Pinpoint the cell where the given text exists, returning its [X, Y] midpoint coordinate. 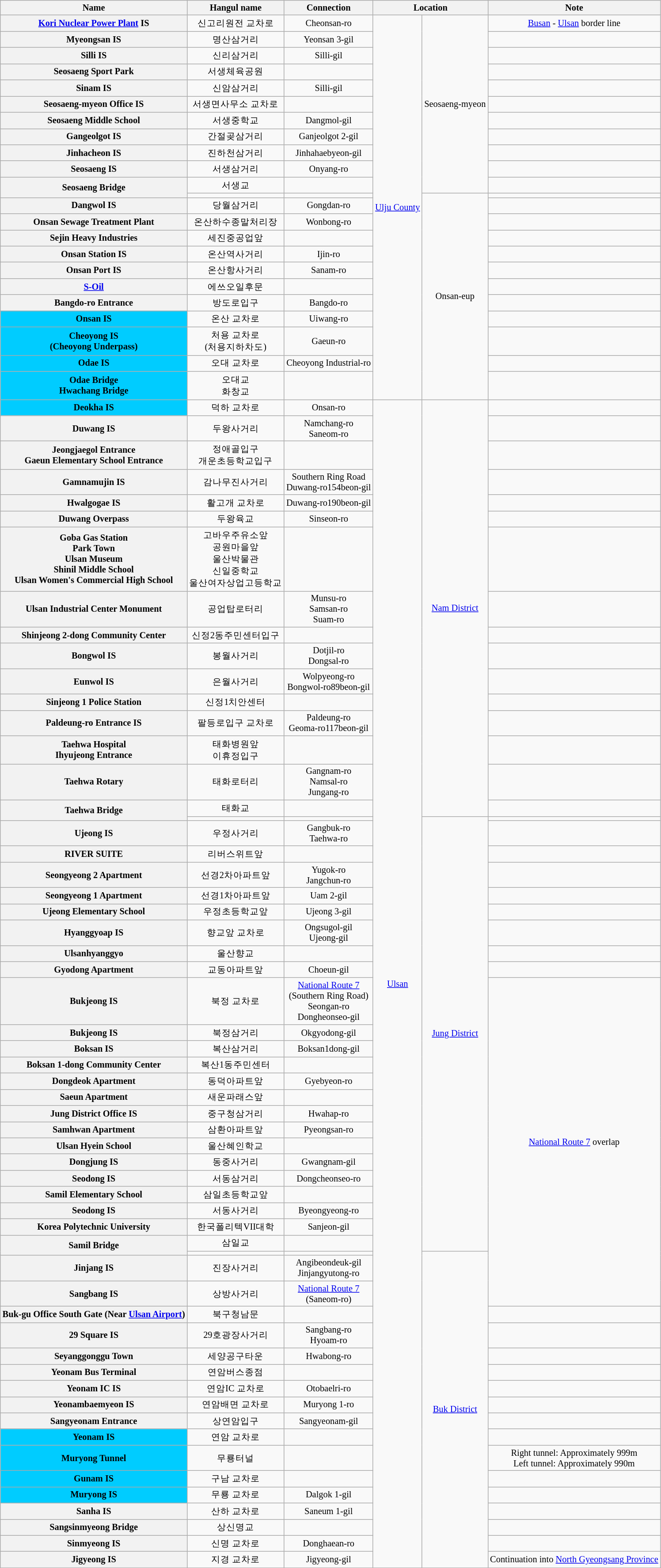
Jinhacheon IS [94, 153]
Onsan Sewage Treatment Plant [94, 222]
Gunam IS [94, 1479]
Dangmol-gil [329, 120]
Ujeong IS [94, 833]
Otobaelri-ro [329, 1389]
동덕아파트앞 [236, 1081]
Onsan-eup [455, 296]
Silli IS [94, 56]
Gamnamujin IS [94, 482]
Samhwan Apartment [94, 1130]
중구청삼거리 [236, 1113]
RIVER SUITE [94, 854]
Sinam IS [94, 88]
향교앞 교차로 [236, 933]
Dalgok 1-gil [329, 1495]
덕하 교차로 [236, 407]
신명 교차로 [236, 1543]
Bangdo-ro [329, 303]
Donghaean-ro [329, 1543]
Buk-gu Office South Gate (Near Ulsan Airport) [94, 1314]
Goba Gas StationPark TownUlsan MuseumShinil Middle SchoolUlsan Women's Commercial High School [94, 559]
Cheonsan-ro [329, 23]
Yeonam IC IS [94, 1389]
Gangbuk-roTaehwa-ro [329, 833]
두왕사거리 [236, 428]
Ongsugol-gilUjeong-gil [329, 933]
Gyebyeon-ro [329, 1081]
Muryong IS [94, 1495]
태화병원앞이휴정입구 [236, 750]
Southern Ring RoadDuwang-ro154beon-gil [329, 482]
리버스위트앞 [236, 854]
S-Oil [94, 286]
Cheoyong IS(Cheoyong Underpass) [94, 341]
온산역사거리 [236, 254]
Paldeung-roGeoma-ro117beon-gil [329, 723]
Seosaeng IS [94, 169]
북정 교차로 [236, 1001]
Jeongjaegol EntranceGaeun Elementary School Entrance [94, 455]
Cheoyong Industrial-ro [329, 363]
Samil Elementary School [94, 1194]
Odae IS [94, 363]
Ulsan Hyein School [94, 1146]
Hwalgogae IS [94, 503]
Ulsanhyanggyo [94, 953]
무룡 교차로 [236, 1495]
구남 교차로 [236, 1479]
Byeongyeong-ro [329, 1210]
Onsan-ro [329, 407]
Right tunnel: Approximately 999mLeft tunnel: Approximately 990m [574, 1458]
Continuation into North Gyeongsang Province [574, 1559]
온산하수종말처리장 [236, 222]
오대 교차로 [236, 363]
간절곶삼거리 [236, 137]
Paldeung-ro Entrance IS [94, 723]
북정삼거리 [236, 1033]
Buk District [455, 1409]
Ijin-ro [329, 254]
National Route 7(Southern Ring Road)Seongan-roDongheonseo-gil [329, 1001]
태화교 [236, 808]
산하 교차로 [236, 1511]
Odae BridgeHwachang Bridge [94, 385]
서생중학교 [236, 120]
Name [94, 8]
Angibeondeuk-gilJinjangyutong-ro [329, 1268]
서생교 [236, 186]
Seosaeng-myeon [455, 104]
Uam 2-gil [329, 896]
연암버스종점 [236, 1372]
신정1치안센터 [236, 702]
Deokha IS [94, 407]
은월사거리 [236, 682]
신암삼거리 [236, 88]
Namchang-roSaneom-ro [329, 428]
Saneum 1-gil [329, 1511]
온산항사거리 [236, 270]
Okgyodong-gil [329, 1033]
당월삼거리 [236, 206]
Pyeongsan-ro [329, 1130]
Jigyeong-gil [329, 1559]
Uiwang-ro [329, 319]
Sinseon-ro [329, 519]
Gyodong Apartment [94, 970]
Yeonam IS [94, 1437]
Location [430, 8]
우정사거리 [236, 833]
신정2동주민센터입구 [236, 635]
Duwang IS [94, 428]
Jinhahaebyeon-gil [329, 153]
Seosaeng-myeon Office IS [94, 104]
Hwabong-ro [329, 1356]
서동사거리 [236, 1210]
연암배면 교차로 [236, 1405]
감나무진사거리 [236, 482]
Yeonam Bus Terminal [94, 1372]
Taehwa Bridge [94, 810]
Dangwol IS [94, 206]
Ganjeolgot 2-gil [329, 137]
Kori Nuclear Power Plant IS [94, 23]
두왕육교 [236, 519]
Seosaeng Bridge [94, 187]
Sangbang IS [94, 1294]
Sangyeonam-gil [329, 1420]
Boksan1dong-gil [329, 1049]
Ujeong 3-gil [329, 912]
방도로입구 [236, 303]
Taehwa HospitalIhyujeong Entrance [94, 750]
Saeun Apartment [94, 1097]
Yugok-roJangchun-ro [329, 875]
Ujeong Elementary School [94, 912]
처용 교차로(처용지하차도) [236, 341]
Sanam-ro [329, 270]
선경2차아파트앞 [236, 875]
무룡터널 [236, 1458]
Sangyeonam Entrance [94, 1420]
Choeun-gil [329, 970]
National Route 7 overlap [574, 1142]
태화로터리 [236, 782]
Eunwol IS [94, 682]
Dongcheonseo-ro [329, 1178]
Gangnam-roNamsal-roJungang-ro [329, 782]
팔등로입구 교차로 [236, 723]
서생체육공원 [236, 72]
Korea Polytechnic University [94, 1227]
복산1동주민센터 [236, 1064]
Sanha IS [94, 1511]
Muryong 1-ro [329, 1405]
서생삼거리 [236, 169]
공업탑로터리 [236, 609]
Dongjung IS [94, 1162]
29호광장사거리 [236, 1335]
Onsan Station IS [94, 254]
Yeonsan 3-gil [329, 40]
Ulsan [398, 983]
활고개 교차로 [236, 503]
National Route 7(Saneom-ro) [329, 1294]
삼일초등학교앞 [236, 1194]
Jung District Office IS [94, 1113]
동중사거리 [236, 1162]
Taehwa Rotary [94, 782]
Boksan IS [94, 1049]
연암 교차로 [236, 1437]
Wonbong-ro [329, 222]
고바우주유소앞공원마을앞울산박물관신일중학교울산여자상업고등학교 [236, 559]
Hwahap-ro [329, 1113]
복산삼거리 [236, 1049]
신고리원전 교차로 [236, 23]
Myeongsan IS [94, 40]
세양공구타운 [236, 1356]
Sangsinmyeong Bridge [94, 1527]
지경 교차로 [236, 1559]
Hangul name [236, 8]
정애골입구개운초등학교입구 [236, 455]
온산 교차로 [236, 319]
신리삼거리 [236, 56]
Bongwol IS [94, 656]
Dongdeok Apartment [94, 1081]
Busan - Ulsan border line [574, 23]
한국폴리텍VII대학 [236, 1227]
Munsu-roSamsan-roSuam-ro [329, 609]
진장사거리 [236, 1268]
진하천삼거리 [236, 153]
서동삼거리 [236, 1178]
29 Square IS [94, 1335]
Gaeun-ro [329, 341]
Gwangnam-gil [329, 1162]
Jigyeong IS [94, 1559]
Wolpyeong-roBongwol-ro89beon-gil [329, 682]
Jinjang IS [94, 1268]
에쓰오일후문 [236, 286]
Note [574, 8]
울산향교 [236, 953]
Hyanggyoap IS [94, 933]
Yeonambaemyeon IS [94, 1405]
Dotjil-roDongsal-ro [329, 656]
Muryong Tunnel [94, 1458]
Gangeolgot IS [94, 137]
봉월사거리 [236, 656]
Gongdan-ro [329, 206]
새운파래스앞 [236, 1097]
삼일교 [236, 1243]
Nam District [455, 608]
Ulju County [398, 207]
Sangbang-roHyoam-ro [329, 1335]
선경1차아파트앞 [236, 896]
Duwang-ro190beon-gil [329, 503]
상연암입구 [236, 1420]
Onsan Port IS [94, 270]
세진중공업앞 [236, 238]
Samil Bridge [94, 1245]
Shinjeong 2-dong Community Center [94, 635]
Bangdo-ro Entrance [94, 303]
상신명교 [236, 1527]
Seosaeng Sport Park [94, 72]
우정초등학교앞 [236, 912]
Seongyeong 1 Apartment [94, 896]
명산삼거리 [236, 40]
삼환아파트앞 [236, 1130]
Seyanggonggu Town [94, 1356]
교동아파트앞 [236, 970]
연암IC 교차로 [236, 1389]
상방사거리 [236, 1294]
Boksan 1-dong Community Center [94, 1064]
Onsan IS [94, 319]
북구청남문 [236, 1314]
Sinmyeong IS [94, 1543]
Ulsan Industrial Center Monument [94, 609]
Seongyeong 2 Apartment [94, 875]
울산혜인학교 [236, 1146]
Jung District [455, 1034]
오대교화창교 [236, 385]
Connection [329, 8]
Sanjeon-gil [329, 1227]
Seosaeng Middle School [94, 120]
Sejin Heavy Industries [94, 238]
Duwang Overpass [94, 519]
Onyang-ro [329, 169]
서생면사무소 교차로 [236, 104]
Sinjeong 1 Police Station [94, 702]
